From the cell containing the given text, extract its center point as [x, y] coordinate. 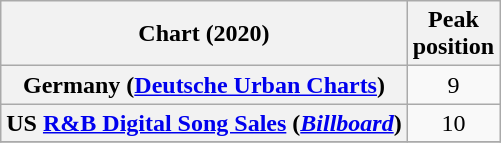
Peakposition [453, 34]
US R&B Digital Song Sales (Billboard) [204, 123]
Chart (2020) [204, 34]
10 [453, 123]
9 [453, 85]
Germany (Deutsche Urban Charts) [204, 85]
